Search for the cell housing the specified text and yield its [x, y] center coordinate. 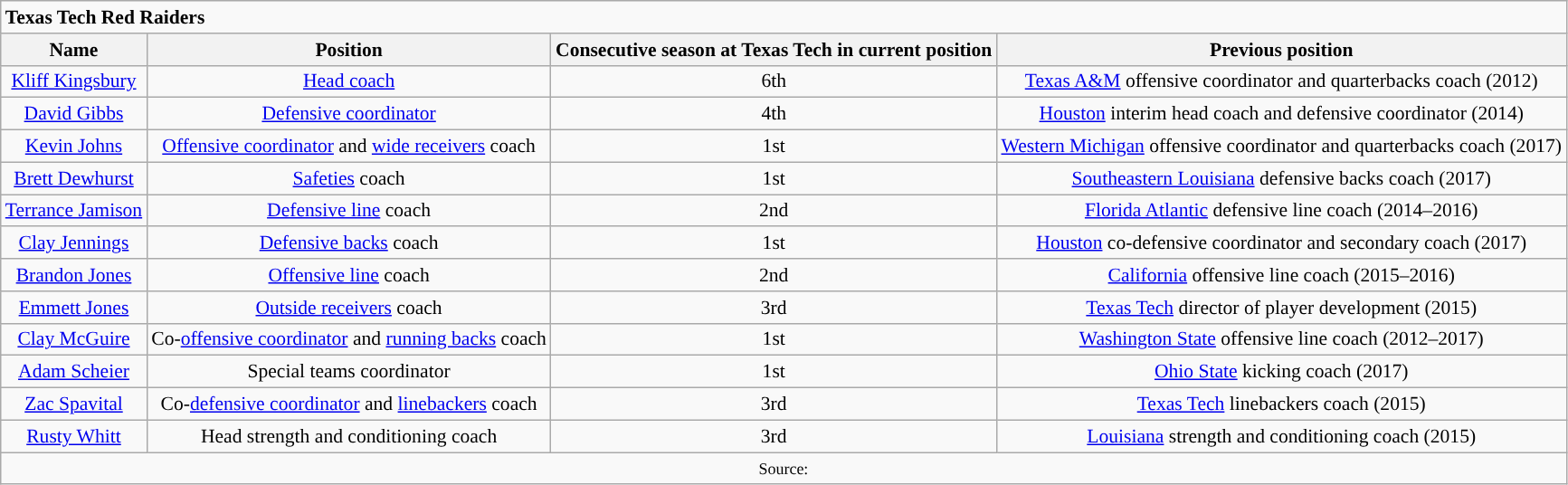
6th [774, 81]
Houston interim head coach and defensive coordinator (2014) [1281, 114]
California offensive line coach (2015–2016) [1281, 275]
Texas A&M offensive coordinator and quarterbacks coach (2012) [1281, 81]
Defensive line coach [349, 211]
Co-offensive coordinator and running backs coach [349, 339]
Florida Atlantic defensive line coach (2014–2016) [1281, 211]
Adam Scheier [74, 372]
Position [349, 50]
4th [774, 114]
Brett Dewhurst [74, 178]
Name [74, 50]
Defensive backs coach [349, 243]
Zac Spavital [74, 404]
Head strength and conditioning coach [349, 436]
Head coach [349, 81]
Special teams coordinator [349, 372]
Terrance Jamison [74, 211]
Offensive line coach [349, 275]
Kevin Johns [74, 147]
Texas Tech director of player development (2015) [1281, 308]
Western Michigan offensive coordinator and quarterbacks coach (2017) [1281, 147]
Outside receivers coach [349, 308]
Clay Jennings [74, 243]
Ohio State kicking coach (2017) [1281, 372]
Brandon Jones [74, 275]
Louisiana strength and conditioning coach (2015) [1281, 436]
Previous position [1281, 50]
Texas Tech Red Raiders [784, 17]
Consecutive season at Texas Tech in current position [774, 50]
Safeties coach [349, 178]
Washington State offensive line coach (2012–2017) [1281, 339]
Houston co-defensive coordinator and secondary coach (2017) [1281, 243]
Texas Tech linebackers coach (2015) [1281, 404]
Emmett Jones [74, 308]
Rusty Whitt [74, 436]
Southeastern Louisiana defensive backs coach (2017) [1281, 178]
Defensive coordinator [349, 114]
Source: [784, 469]
Co-defensive coordinator and linebackers coach [349, 404]
David Gibbs [74, 114]
Kliff Kingsbury [74, 81]
Clay McGuire [74, 339]
Offensive coordinator and wide receivers coach [349, 147]
